For the text-containing cell, return its midpoint in (X, Y) coordinate format. 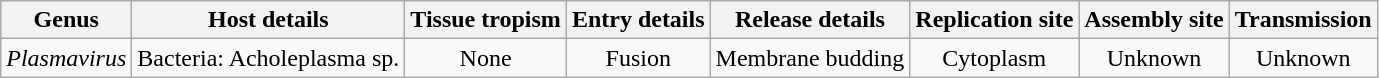
Plasmavirus (66, 58)
Tissue tropism (486, 20)
Release details (810, 20)
Fusion (638, 58)
Transmission (1303, 20)
None (486, 58)
Entry details (638, 20)
Cytoplasm (994, 58)
Host details (268, 20)
Genus (66, 20)
Replication site (994, 20)
Bacteria: Acholeplasma sp. (268, 58)
Membrane budding (810, 58)
Assembly site (1154, 20)
